Identify which cell holds the provided text, then report its (x, y) central coordinate. 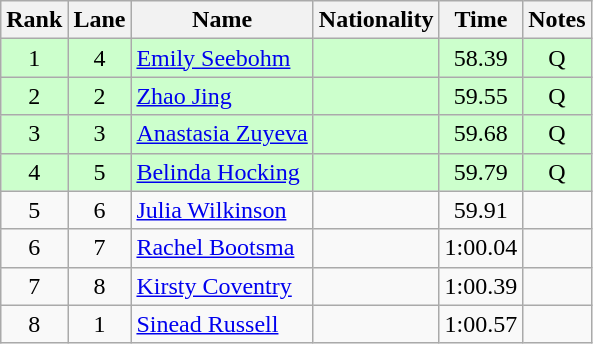
59.55 (481, 96)
59.91 (481, 210)
59.79 (481, 172)
Zhao Jing (222, 96)
Belinda Hocking (222, 172)
Notes (557, 20)
Emily Seebohm (222, 58)
Nationality (376, 20)
Name (222, 20)
1:00.04 (481, 248)
Julia Wilkinson (222, 210)
Rank (34, 20)
58.39 (481, 58)
59.68 (481, 134)
1:00.57 (481, 324)
Rachel Bootsma (222, 248)
Time (481, 20)
Anastasia Zuyeva (222, 134)
1:00.39 (481, 286)
Kirsty Coventry (222, 286)
Lane (100, 20)
Sinead Russell (222, 324)
